Detect which cell encompasses the target text, then output its [x, y] center coordinate. 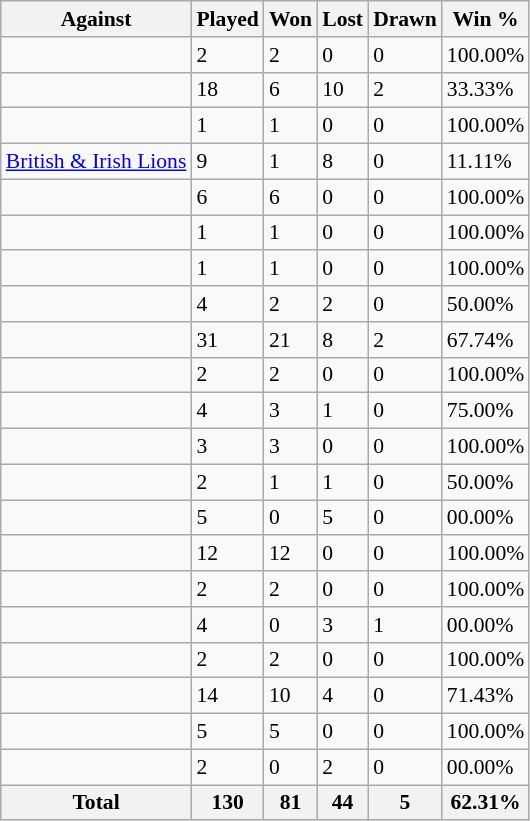
Total [96, 803]
67.74% [486, 340]
11.11% [486, 162]
Drawn [405, 19]
Won [290, 19]
81 [290, 803]
British & Irish Lions [96, 162]
31 [227, 340]
71.43% [486, 696]
Win % [486, 19]
130 [227, 803]
9 [227, 162]
75.00% [486, 411]
44 [342, 803]
14 [227, 696]
62.31% [486, 803]
Played [227, 19]
18 [227, 90]
33.33% [486, 90]
21 [290, 340]
Against [96, 19]
Lost [342, 19]
